Detect which cell encompasses the target text, then output its [x, y] center coordinate. 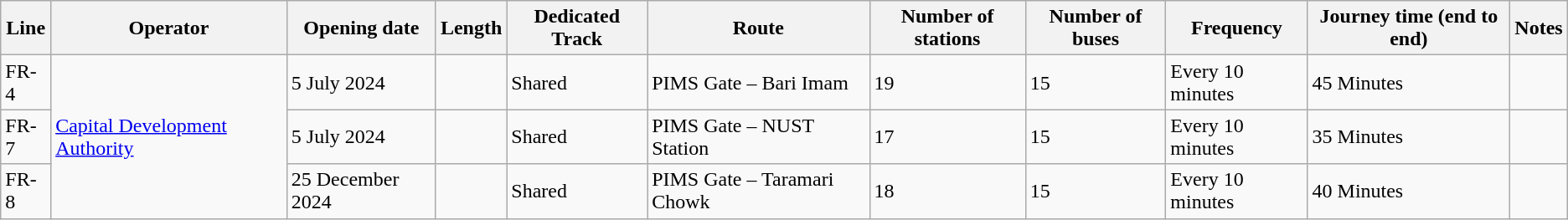
45 Minutes [1409, 82]
Opening date [361, 28]
Frequency [1236, 28]
19 [947, 82]
Route [759, 28]
40 Minutes [1409, 191]
FR-8 [26, 191]
25 December 2024 [361, 191]
FR-7 [26, 137]
35 Minutes [1409, 137]
Length [471, 28]
Notes [1540, 28]
PIMS Gate – NUST Station [759, 137]
17 [947, 137]
18 [947, 191]
Dedicated Track [577, 28]
Capital Development Authority [169, 137]
Operator [169, 28]
FR-4 [26, 82]
PIMS Gate – Taramari Chowk [759, 191]
Number of stations [947, 28]
Number of buses [1096, 28]
Journey time (end to end) [1409, 28]
PIMS Gate – Bari Imam [759, 82]
Line [26, 28]
